Output the (X, Y) coordinate of the center of the cell containing the given text.  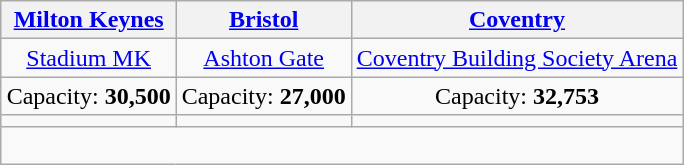
Capacity: 27,000 (264, 96)
Stadium MK (88, 58)
Bristol (264, 20)
Capacity: 32,753 (517, 96)
Coventry Building Society Arena (517, 58)
Capacity: 30,500 (88, 96)
Milton Keynes (88, 20)
Coventry (517, 20)
Ashton Gate (264, 58)
